Search for the cell housing the specified text and yield its [X, Y] center coordinate. 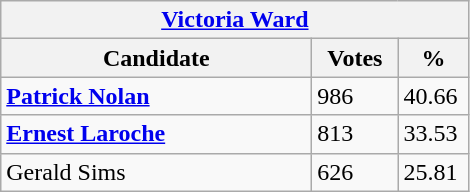
Ernest Laroche [156, 134]
40.66 [434, 96]
25.81 [434, 172]
Candidate [156, 58]
Victoria Ward [235, 20]
813 [355, 134]
% [434, 58]
626 [355, 172]
33.53 [434, 134]
Votes [355, 58]
986 [355, 96]
Patrick Nolan [156, 96]
Gerald Sims [156, 172]
